Locate the cell with the specified text and output its (x, y) center coordinate. 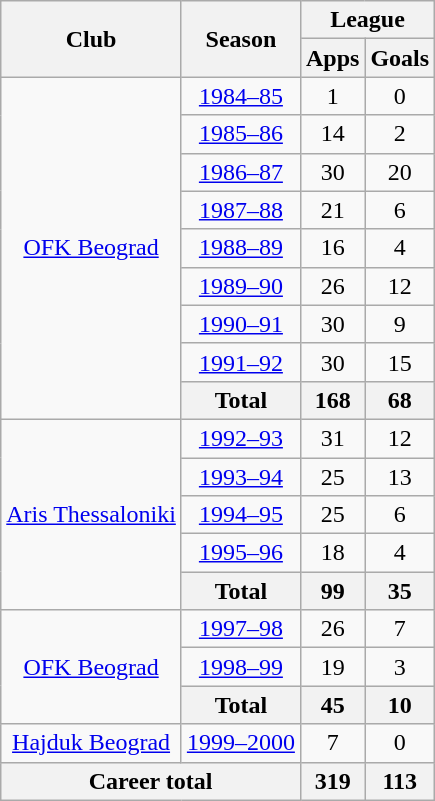
35 (400, 591)
20 (400, 172)
1990–91 (240, 324)
1998–99 (240, 667)
113 (400, 781)
Hajduk Beograd (92, 743)
1988–89 (240, 248)
1991–92 (240, 362)
31 (332, 438)
1994–95 (240, 515)
1989–90 (240, 286)
Season (240, 39)
Club (92, 39)
99 (332, 591)
168 (332, 400)
1999–2000 (240, 743)
319 (332, 781)
68 (400, 400)
10 (400, 705)
9 (400, 324)
1984–85 (240, 96)
3 (400, 667)
Aris Thessaloniki (92, 514)
1992–93 (240, 438)
16 (332, 248)
1 (332, 96)
19 (332, 667)
13 (400, 477)
14 (332, 134)
Apps (332, 58)
15 (400, 362)
45 (332, 705)
League (367, 20)
1985–86 (240, 134)
2 (400, 134)
1986–87 (240, 172)
Goals (400, 58)
Career total (151, 781)
1995–96 (240, 553)
1993–94 (240, 477)
18 (332, 553)
1997–98 (240, 629)
1987–88 (240, 210)
21 (332, 210)
